Capture the cell that displays the provided text and extract its (x, y) central coordinate. 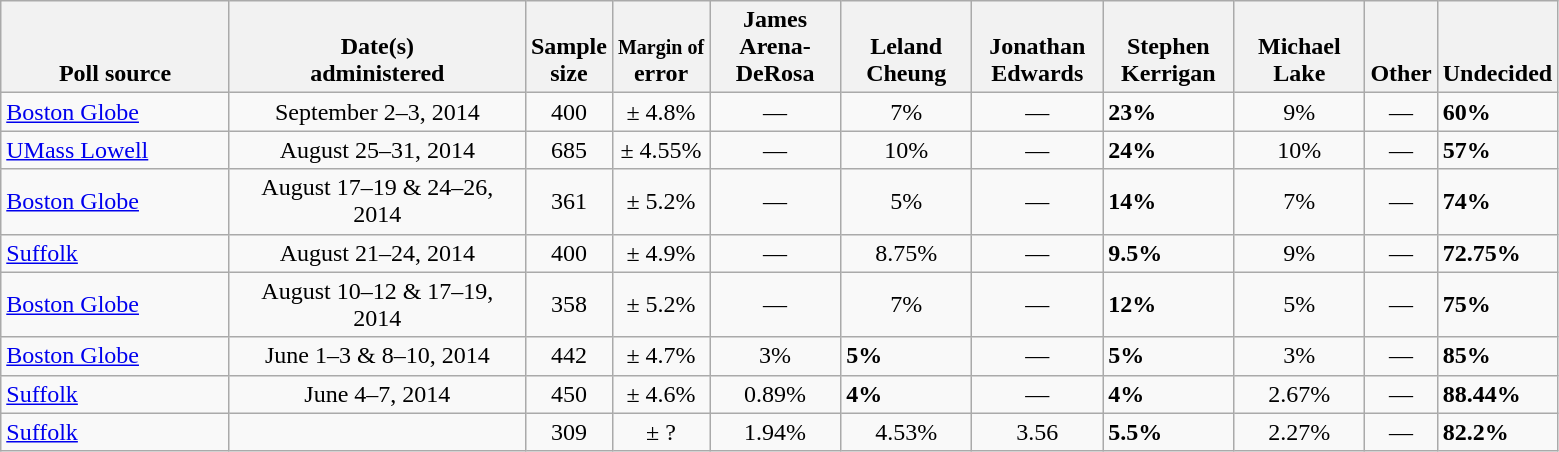
75% (1497, 304)
August 25–31, 2014 (377, 150)
LelandCheung (906, 47)
Undecided (1497, 47)
82.2% (1497, 432)
± 4.6% (660, 394)
JonathanEdwards (1038, 47)
June 1–3 & 8–10, 2014 (377, 356)
3.56 (1038, 432)
UMass Lowell (116, 150)
JamesArena-DeRosa (776, 47)
14% (1168, 202)
442 (568, 356)
2.67% (1300, 394)
Date(s)administered (377, 47)
± 4.55% (660, 150)
361 (568, 202)
MichaelLake (1300, 47)
1.94% (776, 432)
85% (1497, 356)
72.75% (1497, 253)
Margin oferror (660, 47)
309 (568, 432)
August 17–19 & 24–26, 2014 (377, 202)
4.53% (906, 432)
23% (1168, 112)
24% (1168, 150)
450 (568, 394)
± 4.9% (660, 253)
57% (1497, 150)
60% (1497, 112)
August 10–12 & 17–19, 2014 (377, 304)
September 2–3, 2014 (377, 112)
Other (1401, 47)
358 (568, 304)
Samplesize (568, 47)
685 (568, 150)
StephenKerrigan (1168, 47)
± 4.7% (660, 356)
± ? (660, 432)
9.5% (1168, 253)
5.5% (1168, 432)
2.27% (1300, 432)
June 4–7, 2014 (377, 394)
0.89% (776, 394)
88.44% (1497, 394)
8.75% (906, 253)
12% (1168, 304)
74% (1497, 202)
Poll source (116, 47)
August 21–24, 2014 (377, 253)
± 4.8% (660, 112)
